For the text-containing cell, return its midpoint in [x, y] coordinate format. 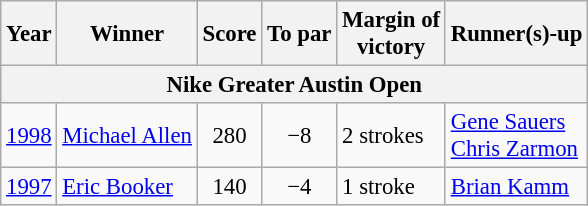
140 [230, 187]
Brian Kamm [516, 187]
1998 [29, 136]
1 stroke [392, 187]
Gene Sauers Chris Zarmon [516, 136]
−8 [300, 136]
2 strokes [392, 136]
1997 [29, 187]
Eric Booker [127, 187]
Runner(s)-up [516, 34]
To par [300, 34]
−4 [300, 187]
Score [230, 34]
Nike Greater Austin Open [294, 85]
280 [230, 136]
Margin ofvictory [392, 34]
Year [29, 34]
Michael Allen [127, 136]
Winner [127, 34]
